Return the (X, Y) coordinate for the center point of the cell that contains the specified text.  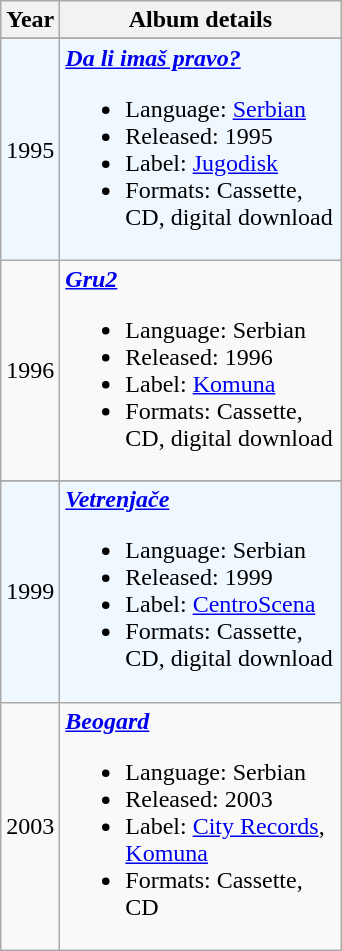
Album details (200, 20)
BeogardLanguage: SerbianReleased: 2003Label: City Records, KomunaFormats: Cassette, CD (200, 826)
Year (30, 20)
Da li imaš pravo?Language: SerbianReleased: 1995Label: JugodiskFormats: Cassette, CD, digital download (200, 150)
1999 (30, 592)
2003 (30, 826)
Gru2Language: SerbianReleased: 1996Label: KomunaFormats: Cassette, CD, digital download (200, 370)
1996 (30, 370)
VetrenjačeLanguage: SerbianReleased: 1999Label: CentroScenaFormats: Cassette, CD, digital download (200, 592)
1995 (30, 150)
